Determine the (x, y) coordinate at the center of the cell enclosing the given text.  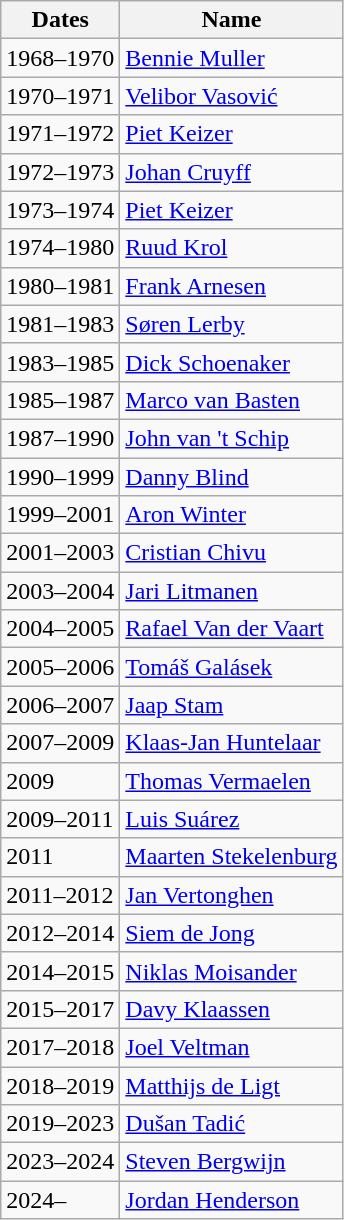
Jari Litmanen (232, 591)
Luis Suárez (232, 819)
Klaas-Jan Huntelaar (232, 743)
Thomas Vermaelen (232, 781)
2015–2017 (60, 1009)
Dick Schoenaker (232, 362)
2005–2006 (60, 667)
Niklas Moisander (232, 971)
1974–1980 (60, 248)
2014–2015 (60, 971)
Joel Veltman (232, 1047)
1968–1970 (60, 58)
1970–1971 (60, 96)
Name (232, 20)
2001–2003 (60, 553)
2024– (60, 1200)
Aron Winter (232, 515)
2019–2023 (60, 1124)
Jaap Stam (232, 705)
Jan Vertonghen (232, 895)
1987–1990 (60, 438)
1999–2001 (60, 515)
1980–1981 (60, 286)
Siem de Jong (232, 933)
Tomáš Galásek (232, 667)
1972–1973 (60, 172)
1973–1974 (60, 210)
Cristian Chivu (232, 553)
Davy Klaassen (232, 1009)
Steven Bergwijn (232, 1162)
2009–2011 (60, 819)
2003–2004 (60, 591)
1983–1985 (60, 362)
1985–1987 (60, 400)
2011–2012 (60, 895)
Jordan Henderson (232, 1200)
Matthijs de Ligt (232, 1085)
Søren Lerby (232, 324)
Dušan Tadić (232, 1124)
Ruud Krol (232, 248)
Rafael Van der Vaart (232, 629)
1981–1983 (60, 324)
2006–2007 (60, 705)
Velibor Vasović (232, 96)
2012–2014 (60, 933)
2009 (60, 781)
2007–2009 (60, 743)
2018–2019 (60, 1085)
2011 (60, 857)
Maarten Stekelenburg (232, 857)
2004–2005 (60, 629)
1971–1972 (60, 134)
Johan Cruyff (232, 172)
2017–2018 (60, 1047)
Dates (60, 20)
Marco van Basten (232, 400)
Danny Blind (232, 477)
John van 't Schip (232, 438)
Frank Arnesen (232, 286)
1990–1999 (60, 477)
2023–2024 (60, 1162)
Bennie Muller (232, 58)
